Detect which cell encompasses the target text, then output its (X, Y) center coordinate. 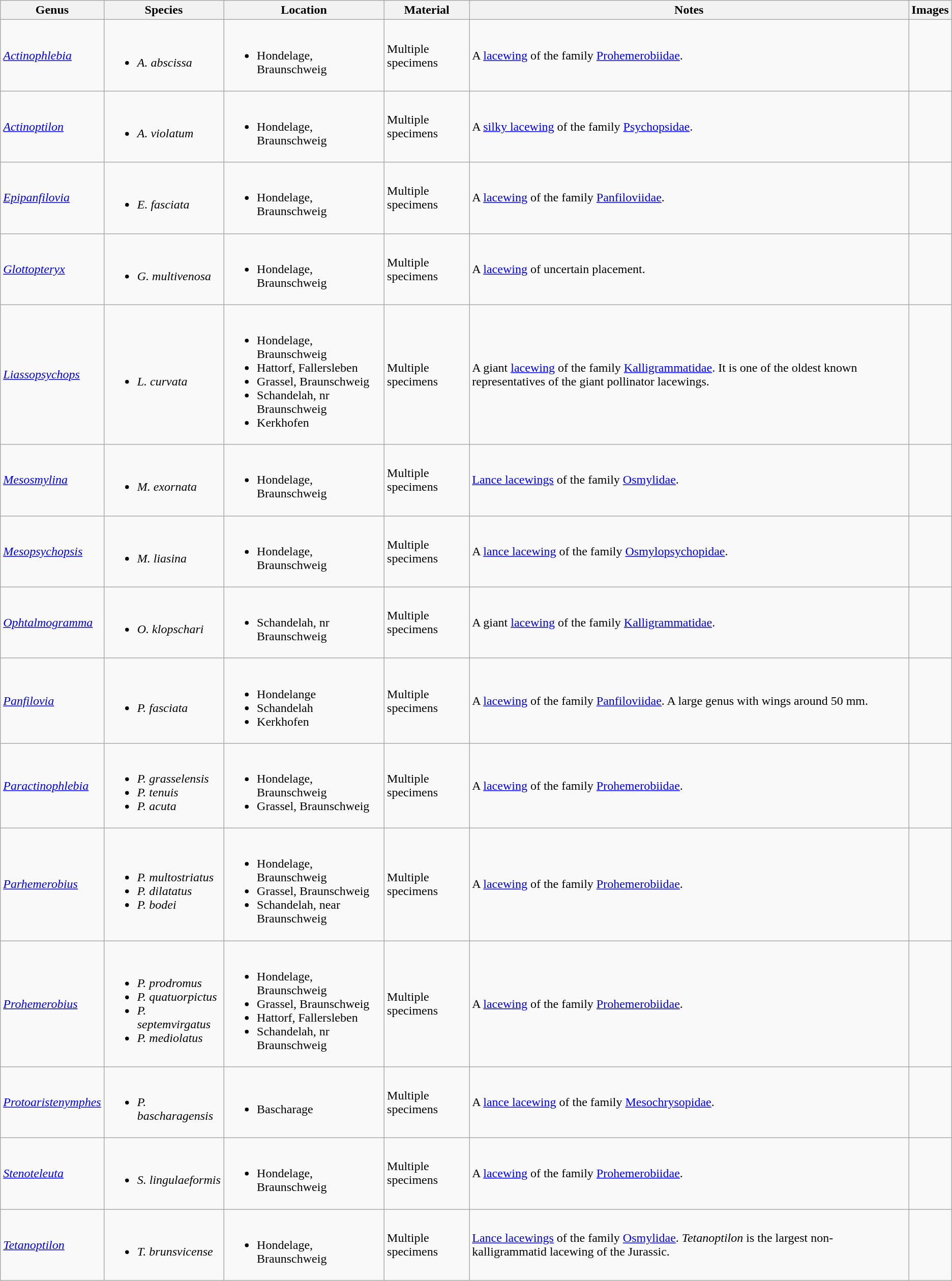
Actinoptilon (52, 127)
HondelangeSchandelahKerkhofen (304, 701)
Species (164, 10)
Lance lacewings of the family Osmylidae. Tetanoptilon is the largest non-kalligrammatid lacewing of the Jurassic. (689, 1245)
Ophtalmogramma (52, 622)
P. grasselensisP. tenuisP. acuta (164, 785)
A silky lacewing of the family Psychopsidae. (689, 127)
S. lingulaeformis (164, 1174)
A lacewing of the family Panfiloviidae. (689, 198)
Tetanoptilon (52, 1245)
G. multivenosa (164, 269)
P. fasciata (164, 701)
L. curvata (164, 374)
Hondelage, BraunschweigGrassel, BraunschweigSchandelah, near Braunschweig (304, 884)
A lacewing of the family Panfiloviidae. A large genus with wings around 50 mm. (689, 701)
Images (930, 10)
O. klopschari (164, 622)
A lacewing of uncertain placement. (689, 269)
Actinophlebia (52, 55)
Stenoteleuta (52, 1174)
Glottopteryx (52, 269)
A. violatum (164, 127)
Panfilovia (52, 701)
Hondelage, BraunschweigGrassel, Braunschweig (304, 785)
Paractinophlebia (52, 785)
Material (427, 10)
T. brunsvicense (164, 1245)
A giant lacewing of the family Kalligrammatidae. It is one of the oldest known representatives of the giant pollinator lacewings. (689, 374)
Location (304, 10)
Hondelage, BraunschweigHattorf, FallerslebenGrassel, BraunschweigSchandelah, nr BraunschweigKerkhofen (304, 374)
Hondelage, BraunschweigGrassel, BraunschweigHattorf, FallerslebenSchandelah, nr Braunschweig (304, 1004)
Parhemerobius (52, 884)
Protoaristenymphes (52, 1103)
A lance lacewing of the family Mesochrysopidae. (689, 1103)
Epipanfilovia (52, 198)
Lance lacewings of the family Osmylidae. (689, 480)
E. fasciata (164, 198)
A. abscissa (164, 55)
P. prodromusP. quatuorpictusP. septemvirgatusP. mediolatus (164, 1004)
A lance lacewing of the family Osmylopsychopidae. (689, 551)
Schandelah, nr Braunschweig (304, 622)
Prohemerobius (52, 1004)
M. liasina (164, 551)
P. bascharagensis (164, 1103)
M. exornata (164, 480)
P. multostriatusP. dilatatusP. bodei (164, 884)
Genus (52, 10)
A giant lacewing of the family Kalligrammatidae. (689, 622)
Bascharage (304, 1103)
Notes (689, 10)
Mesosmylina (52, 480)
Mesopsychopsis (52, 551)
Liassopsychops (52, 374)
